Capture the cell that displays the provided text and extract its [x, y] central coordinate. 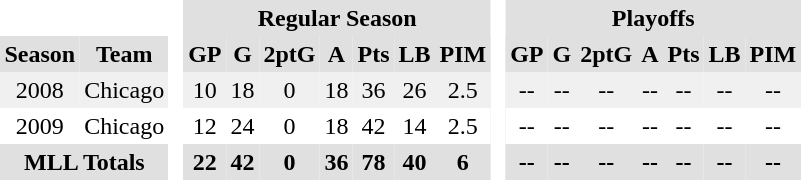
Regular Season [338, 18]
10 [205, 90]
2008 [40, 90]
6 [463, 162]
24 [242, 126]
Team [124, 54]
22 [205, 162]
40 [414, 162]
14 [414, 126]
78 [374, 162]
2009 [40, 126]
MLL Totals [84, 162]
Season [40, 54]
Playoffs [654, 18]
26 [414, 90]
12 [205, 126]
